From the cell containing the given text, extract its center point as [x, y] coordinate. 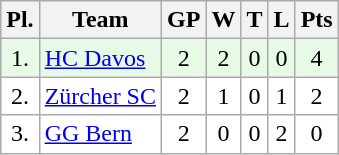
Team [100, 20]
T [254, 20]
4 [316, 58]
HC Davos [100, 58]
L [282, 20]
3. [20, 134]
Pts [316, 20]
Pl. [20, 20]
GP [184, 20]
GG Bern [100, 134]
2. [20, 96]
1. [20, 58]
Zürcher SC [100, 96]
W [224, 20]
